Identify which cell holds the provided text, then report its (X, Y) central coordinate. 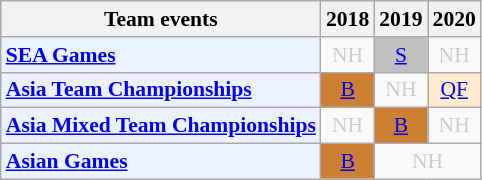
Asia Team Championships (161, 90)
S (400, 55)
Asian Games (161, 162)
QF (454, 90)
2020 (454, 19)
Asia Mixed Team Championships (161, 126)
2019 (400, 19)
Team events (161, 19)
SEA Games (161, 55)
2018 (348, 19)
